Capture the cell that displays the provided text and extract its [X, Y] central coordinate. 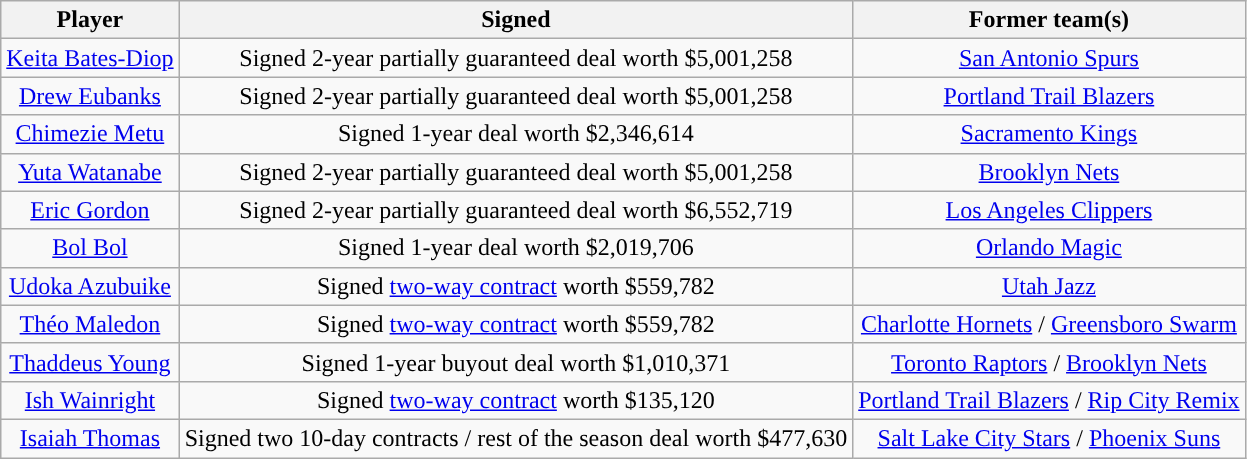
Signed 1-year buyout deal worth $1,010,371 [516, 362]
Signed two 10-day contracts / rest of the season deal worth $477,630 [516, 438]
Toronto Raptors / Brooklyn Nets [1049, 362]
Bol Bol [90, 248]
Brooklyn Nets [1049, 172]
San Antonio Spurs [1049, 58]
Sacramento Kings [1049, 134]
Signed 2-year partially guaranteed deal worth $6,552,719 [516, 210]
Portland Trail Blazers / Rip City Remix [1049, 400]
Charlotte Hornets / Greensboro Swarm [1049, 324]
Thaddeus Young [90, 362]
Ish Wainright [90, 400]
Udoka Azubuike [90, 286]
Théo Maledon [90, 324]
Salt Lake City Stars / Phoenix Suns [1049, 438]
Yuta Watanabe [90, 172]
Chimezie Metu [90, 134]
Signed 1-year deal worth $2,019,706 [516, 248]
Signed two-way contract worth $135,120 [516, 400]
Former team(s) [1049, 20]
Portland Trail Blazers [1049, 96]
Player [90, 20]
Signed [516, 20]
Utah Jazz [1049, 286]
Isaiah Thomas [90, 438]
Drew Eubanks [90, 96]
Orlando Magic [1049, 248]
Los Angeles Clippers [1049, 210]
Eric Gordon [90, 210]
Keita Bates-Diop [90, 58]
Signed 1-year deal worth $2,346,614 [516, 134]
